Scan for the cell matching the given text and deliver its (x, y) coordinate at center. 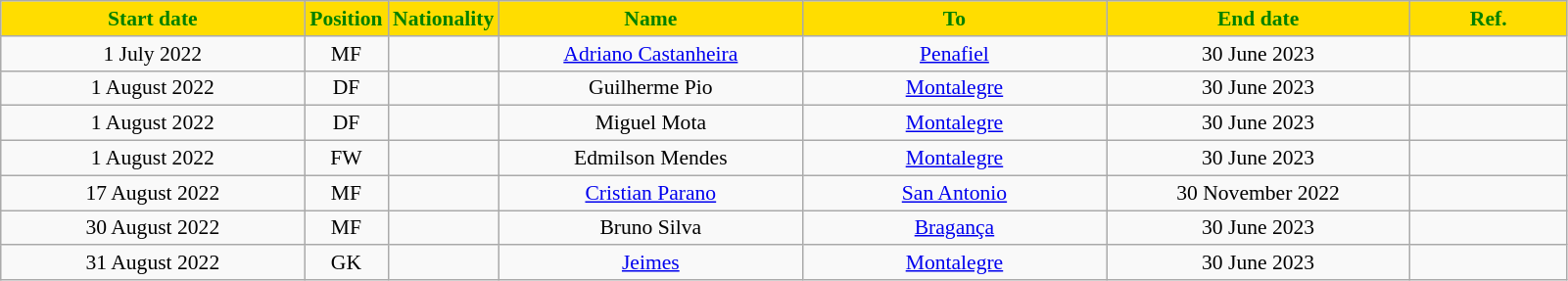
Miguel Mota (650, 123)
Adriano Castanheira (650, 54)
Edmilson Mendes (650, 159)
Bruno Silva (650, 228)
Name (650, 19)
Guilherme Pio (650, 88)
1 July 2022 (153, 54)
San Antonio (954, 193)
FW (347, 159)
Start date (153, 19)
Ref. (1489, 19)
30 August 2022 (153, 228)
End date (1259, 19)
Penafiel (954, 54)
To (954, 19)
31 August 2022 (153, 263)
Jeimes (650, 263)
17 August 2022 (153, 193)
30 November 2022 (1259, 193)
Position (347, 19)
GK (347, 263)
Bragança (954, 228)
Nationality (443, 19)
Cristian Parano (650, 193)
